Locate the cell with the specified text and output its (X, Y) center coordinate. 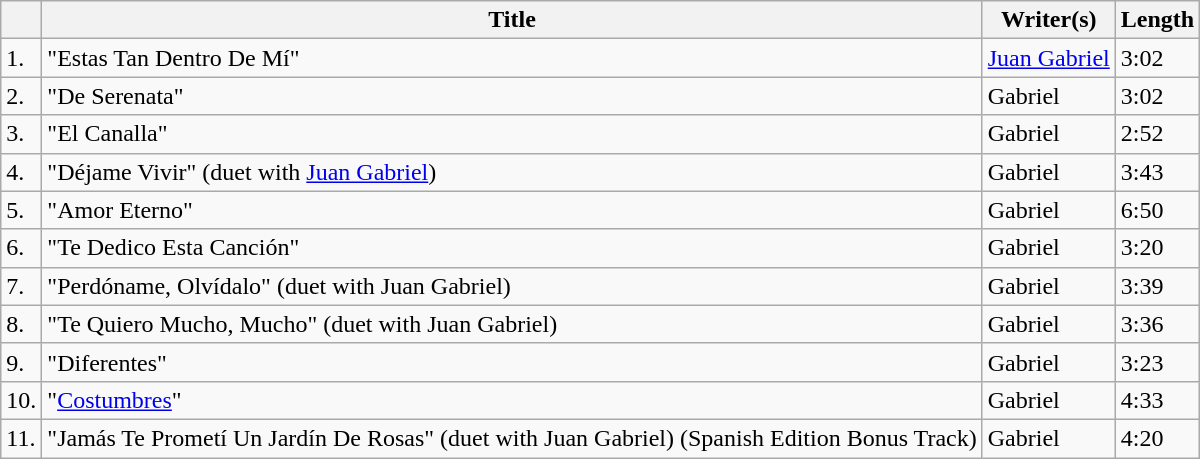
"Déjame Vivir" (duet with Juan Gabriel) (512, 172)
"Perdóname, Olvídalo" (duet with Juan Gabriel) (512, 286)
3:39 (1157, 286)
3:43 (1157, 172)
"El Canalla" (512, 134)
1. (22, 58)
Length (1157, 20)
"De Serenata" (512, 96)
"Diferentes" (512, 362)
11. (22, 438)
Juan Gabriel (1048, 58)
9. (22, 362)
"Te Dedico Esta Canción" (512, 248)
Title (512, 20)
4:20 (1157, 438)
3:23 (1157, 362)
7. (22, 286)
4. (22, 172)
2:52 (1157, 134)
"Jamás Te Prometí Un Jardín De Rosas" (duet with Juan Gabriel) (Spanish Edition Bonus Track) (512, 438)
3. (22, 134)
Writer(s) (1048, 20)
3:20 (1157, 248)
5. (22, 210)
"Amor Eterno" (512, 210)
6. (22, 248)
4:33 (1157, 400)
8. (22, 324)
6:50 (1157, 210)
"Te Quiero Mucho, Mucho" (duet with Juan Gabriel) (512, 324)
2. (22, 96)
3:36 (1157, 324)
10. (22, 400)
"Costumbres" (512, 400)
"Estas Tan Dentro De Mí" (512, 58)
